Search for the cell housing the specified text and yield its (x, y) center coordinate. 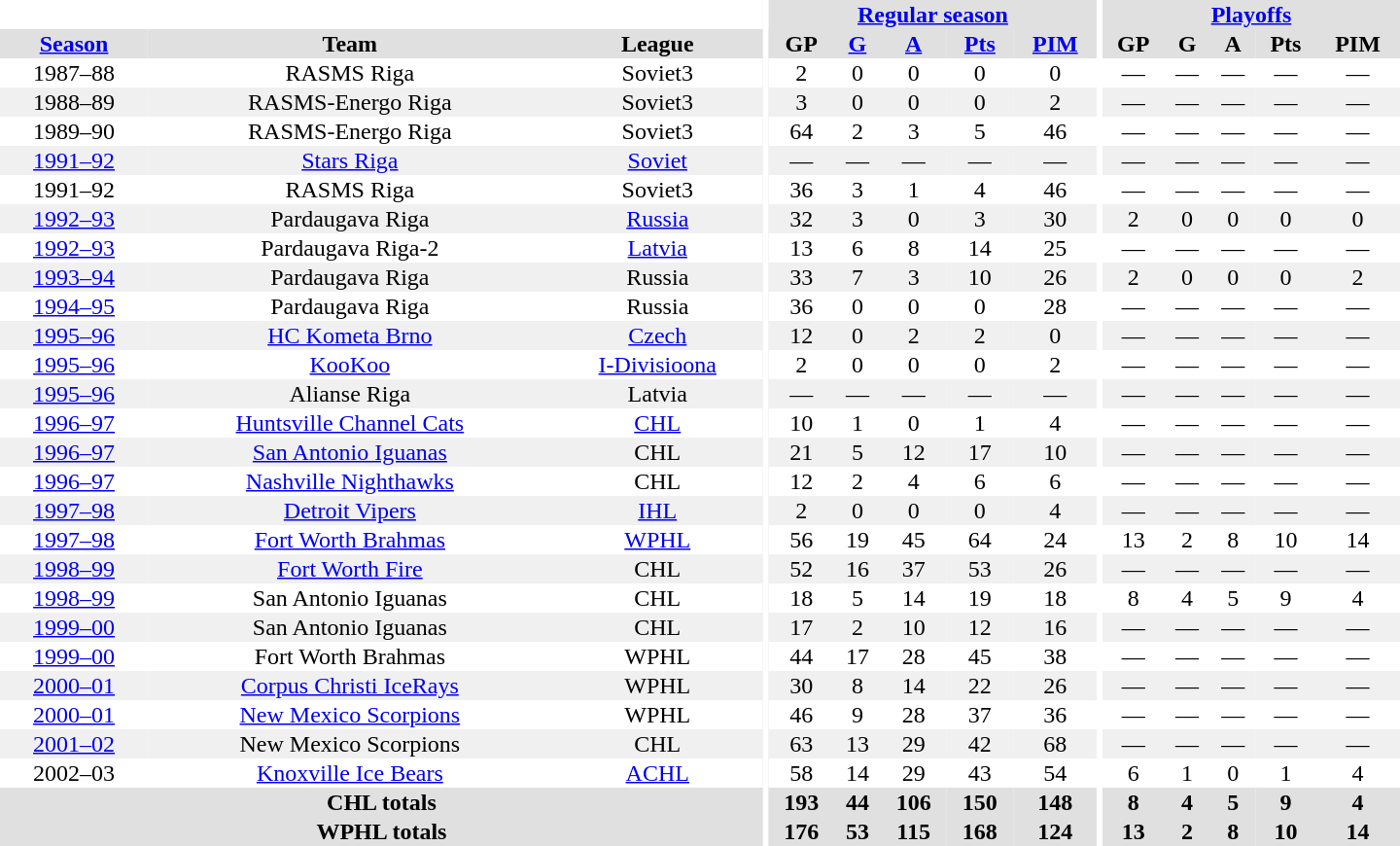
7 (857, 277)
22 (980, 686)
21 (801, 452)
Knoxville Ice Bears (350, 773)
1989–90 (74, 131)
68 (1056, 744)
43 (980, 773)
ACHL (657, 773)
2002–03 (74, 773)
Playoffs (1251, 15)
38 (1056, 656)
Pardaugava Riga-2 (350, 248)
Corpus Christi IceRays (350, 686)
115 (914, 831)
2001–02 (74, 744)
168 (980, 831)
Czech (657, 335)
1988–89 (74, 102)
Huntsville Channel Cats (350, 423)
24 (1056, 540)
106 (914, 802)
63 (801, 744)
Team (350, 44)
176 (801, 831)
CHL totals (381, 802)
193 (801, 802)
52 (801, 569)
1987–88 (74, 73)
KooKoo (350, 365)
Alianse Riga (350, 394)
25 (1056, 248)
58 (801, 773)
Fort Worth Fire (350, 569)
124 (1056, 831)
42 (980, 744)
54 (1056, 773)
1993–94 (74, 277)
Soviet (657, 160)
IHL (657, 511)
Detroit Vipers (350, 511)
HC Kometa Brno (350, 335)
56 (801, 540)
WPHL totals (381, 831)
League (657, 44)
Season (74, 44)
I-Divisioona (657, 365)
33 (801, 277)
Nashville Nighthawks (350, 481)
Stars Riga (350, 160)
148 (1056, 802)
32 (801, 219)
1994–95 (74, 306)
Regular season (933, 15)
150 (980, 802)
